For the text-containing cell, return its midpoint in [x, y] coordinate format. 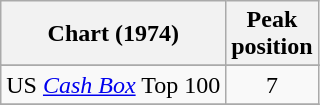
US Cash Box Top 100 [114, 85]
7 [272, 85]
Chart (1974) [114, 34]
Peakposition [272, 34]
